Capture the cell that displays the provided text and extract its [x, y] central coordinate. 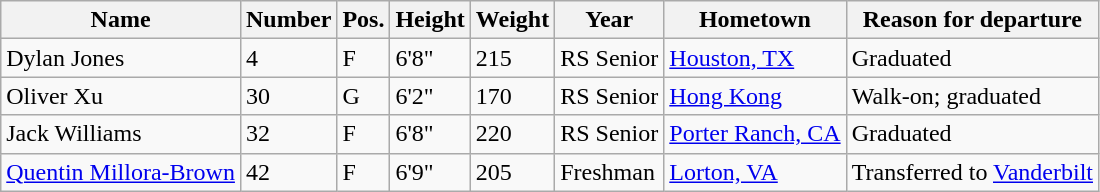
215 [512, 58]
Number [288, 20]
Quentin Millora-Brown [121, 172]
170 [512, 96]
42 [288, 172]
30 [288, 96]
4 [288, 58]
205 [512, 172]
Oliver Xu [121, 96]
Hometown [755, 20]
Houston, TX [755, 58]
Freshman [610, 172]
220 [512, 134]
Reason for departure [972, 20]
Weight [512, 20]
Dylan Jones [121, 58]
Name [121, 20]
6'9" [430, 172]
G [364, 96]
Pos. [364, 20]
Transferred to Vanderbilt [972, 172]
Hong Kong [755, 96]
Height [430, 20]
32 [288, 134]
6'2" [430, 96]
Porter Ranch, CA [755, 134]
Year [610, 20]
Lorton, VA [755, 172]
Jack Williams [121, 134]
Walk-on; graduated [972, 96]
